Pinpoint the cell where the given text exists, returning its [x, y] midpoint coordinate. 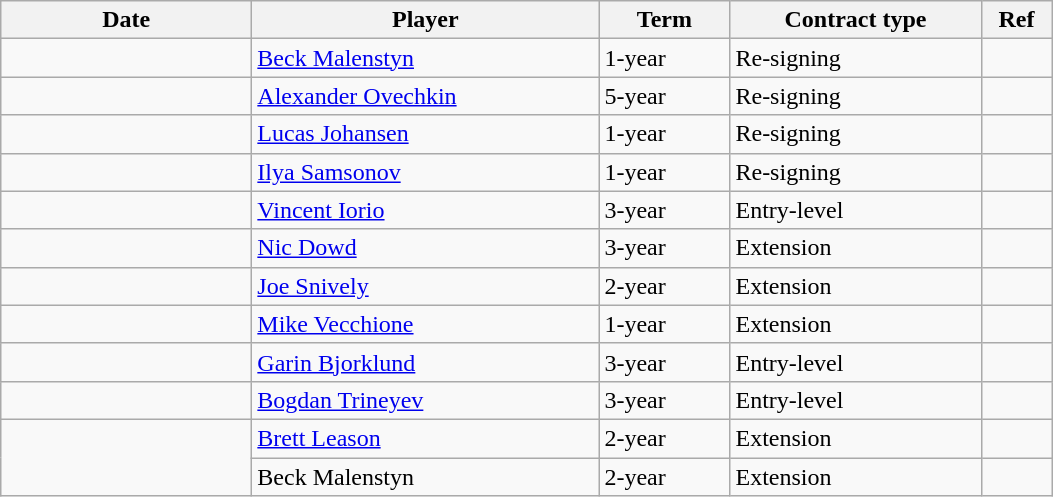
Vincent Iorio [426, 210]
Contract type [856, 20]
Alexander Ovechkin [426, 96]
Bogdan Trineyev [426, 400]
5-year [664, 96]
Ilya Samsonov [426, 172]
Player [426, 20]
Nic Dowd [426, 248]
Ref [1016, 20]
Joe Snively [426, 286]
Lucas Johansen [426, 134]
Brett Leason [426, 438]
Garin Bjorklund [426, 362]
Mike Vecchione [426, 324]
Term [664, 20]
Date [126, 20]
